Search for the cell housing the specified text and yield its (X, Y) center coordinate. 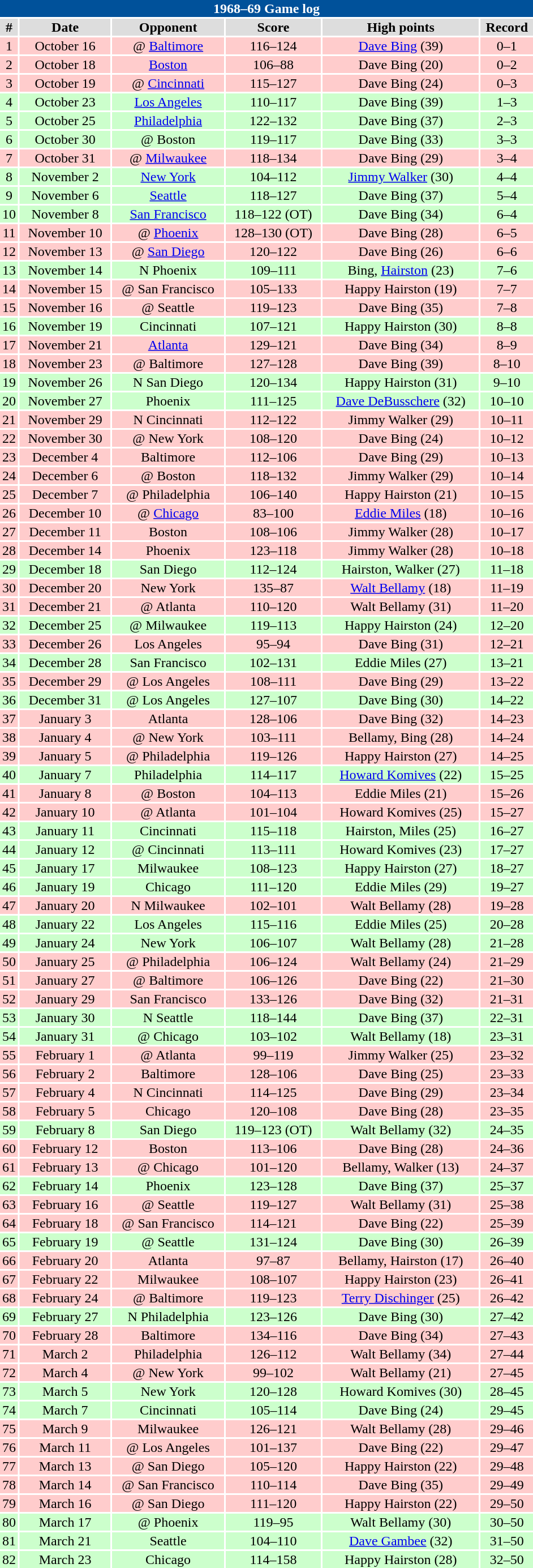
March 13 (65, 1466)
8–10 (507, 364)
65 (9, 1242)
11–18 (507, 569)
November 15 (65, 289)
25 (9, 494)
119–127 (273, 1204)
February 28 (65, 1335)
68 (9, 1298)
Bellamy, Hairston (17) (401, 1261)
29–48 (507, 1466)
21–29 (507, 962)
3–4 (507, 158)
10–15 (507, 494)
Howard Komives (23) (401, 849)
March 2 (65, 1354)
15 (9, 307)
Terry Dischinger (25) (401, 1298)
101–120 (273, 1167)
112–122 (273, 420)
N Milwaukee (168, 905)
60 (9, 1148)
January 22 (65, 924)
Bellamy, Walker (13) (401, 1167)
118–127 (273, 195)
February 24 (65, 1298)
133–126 (273, 999)
15–26 (507, 793)
December 28 (65, 663)
12–21 (507, 644)
33 (9, 644)
Walt Bellamy (24) (401, 962)
January 19 (65, 887)
8–8 (507, 326)
January 11 (65, 831)
October 30 (65, 139)
3–3 (507, 139)
119–95 (273, 1522)
114–125 (273, 1092)
7 (9, 158)
N Phoenix (168, 270)
27–42 (507, 1317)
28 (9, 550)
122–132 (273, 121)
10–10 (507, 401)
123–128 (273, 1186)
November 16 (65, 307)
73 (9, 1391)
October 23 (65, 102)
January 4 (65, 737)
114–121 (273, 1223)
29–45 (507, 1410)
61 (9, 1167)
113–106 (273, 1148)
27–45 (507, 1373)
31 (9, 606)
November 10 (65, 233)
Eddie Miles (29) (401, 887)
16–27 (507, 831)
Dave DeBusschere (32) (401, 401)
69 (9, 1317)
13–22 (507, 681)
106–88 (273, 65)
17 (9, 345)
March 14 (65, 1485)
104–113 (273, 793)
0–3 (507, 83)
30 (9, 588)
23–35 (507, 1111)
118–122 (OT) (273, 214)
Walt Bellamy (32) (401, 1130)
October 19 (65, 83)
26–42 (507, 1298)
20–28 (507, 924)
5–4 (507, 195)
79 (9, 1503)
126–112 (273, 1354)
Walt Bellamy (30) (401, 1522)
0–1 (507, 46)
October 31 (65, 158)
120–128 (273, 1391)
63 (9, 1204)
95–94 (273, 644)
November 30 (65, 438)
Eddie Miles (25) (401, 924)
105–114 (273, 1410)
34 (9, 663)
October 16 (65, 46)
December 21 (65, 606)
14–23 (507, 719)
13–21 (507, 663)
March 23 (65, 1560)
111–125 (273, 401)
November 8 (65, 214)
February 8 (65, 1130)
52 (9, 999)
7–6 (507, 270)
10–18 (507, 550)
115–127 (273, 83)
January 27 (65, 980)
November 2 (65, 177)
30–50 (507, 1522)
12–20 (507, 625)
23–31 (507, 1036)
3 (9, 83)
January 30 (65, 1018)
October 18 (65, 65)
Walt Bellamy (34) (401, 1354)
76 (9, 1447)
47 (9, 905)
19–28 (507, 905)
119–123 (OT) (273, 1130)
21–31 (507, 999)
43 (9, 831)
# (9, 27)
Happy Hairston (19) (401, 289)
29–46 (507, 1429)
Howard Komives (30) (401, 1391)
50 (9, 962)
October 25 (65, 121)
26–41 (507, 1279)
December 4 (65, 457)
Walt Bellamy (21) (401, 1373)
118–144 (273, 1018)
Dave Bing (25) (401, 1074)
4 (9, 102)
49 (9, 943)
20 (9, 401)
January 24 (65, 943)
November 23 (65, 364)
February 20 (65, 1261)
Bing, Hairston (23) (401, 270)
Bellamy, Bing (28) (401, 737)
0–2 (507, 65)
23–33 (507, 1074)
106–126 (273, 980)
February 14 (65, 1186)
Happy Hairston (23) (401, 1279)
24 (9, 476)
26–40 (507, 1261)
Happy Hairston (21) (401, 494)
120–122 (273, 251)
March 4 (65, 1373)
128–130 (OT) (273, 233)
December 18 (65, 569)
23–32 (507, 1055)
37 (9, 719)
67 (9, 1279)
Happy Hairston (24) (401, 625)
15–25 (507, 775)
126–121 (273, 1429)
February 27 (65, 1317)
Dave Bing (33) (401, 139)
February 12 (65, 1148)
113–111 (273, 849)
112–124 (273, 569)
6 (9, 139)
71 (9, 1354)
134–116 (273, 1335)
56 (9, 1074)
51 (9, 980)
Dave Gambee (32) (401, 1541)
February 13 (65, 1167)
Eddie Miles (21) (401, 793)
26 (9, 513)
1 (9, 46)
Hairston, Miles (25) (401, 831)
24–36 (507, 1148)
February 2 (65, 1074)
December 31 (65, 700)
November 13 (65, 251)
March 7 (65, 1410)
March 16 (65, 1503)
119–126 (273, 756)
March 17 (65, 1522)
1968–69 Game log (266, 8)
February 16 (65, 1204)
21 (9, 420)
11–19 (507, 588)
35 (9, 681)
123–126 (273, 1317)
131–124 (273, 1242)
54 (9, 1036)
November 27 (65, 401)
29–47 (507, 1447)
36 (9, 700)
January 10 (65, 812)
February 22 (65, 1279)
70 (9, 1335)
Happy Hairston (30) (401, 326)
25–37 (507, 1186)
29–50 (507, 1503)
107–121 (273, 326)
42 (9, 812)
9–10 (507, 382)
102–101 (273, 905)
N Seattle (168, 1018)
4–4 (507, 177)
104–112 (273, 177)
8 (9, 177)
10–12 (507, 438)
83–100 (273, 513)
Happy Hairston (28) (401, 1560)
108–107 (273, 1279)
7–7 (507, 289)
March 11 (65, 1447)
January 12 (65, 849)
December 11 (65, 532)
112–106 (273, 457)
120–108 (273, 1111)
17–27 (507, 849)
115–116 (273, 924)
74 (9, 1410)
14–25 (507, 756)
45 (9, 868)
14–24 (507, 737)
December 7 (65, 494)
135–87 (273, 588)
105–120 (273, 1466)
110–120 (273, 606)
6–6 (507, 251)
105–133 (273, 289)
November 19 (65, 326)
Eddie Miles (27) (401, 663)
December 10 (65, 513)
104–110 (273, 1541)
December 14 (65, 550)
21–30 (507, 980)
Score (273, 27)
119–113 (273, 625)
110–114 (273, 1485)
102–131 (273, 663)
10–17 (507, 532)
78 (9, 1485)
February 19 (65, 1242)
2 (9, 65)
November 6 (65, 195)
18 (9, 364)
November 21 (65, 345)
103–102 (273, 1036)
22–31 (507, 1018)
January 5 (65, 756)
January 7 (65, 775)
11–20 (507, 606)
115–118 (273, 831)
24–37 (507, 1167)
119–117 (273, 139)
19–27 (507, 887)
27–43 (507, 1335)
127–128 (273, 364)
66 (9, 1261)
Happy Hairston (31) (401, 382)
32 (9, 625)
10 (9, 214)
28–45 (507, 1391)
48 (9, 924)
December 20 (65, 588)
57 (9, 1092)
Jimmy Walker (25) (401, 1055)
72 (9, 1373)
25–39 (507, 1223)
5 (9, 121)
23–34 (507, 1092)
November 26 (65, 382)
25–38 (507, 1204)
29 (9, 569)
10–11 (507, 420)
75 (9, 1429)
103–111 (273, 737)
12 (9, 251)
January 31 (65, 1036)
Hairston, Walker (27) (401, 569)
11 (9, 233)
January 3 (65, 719)
120–134 (273, 382)
26–39 (507, 1242)
December 26 (65, 644)
January 17 (65, 868)
Jimmy Walker (30) (401, 177)
6–4 (507, 214)
10–13 (507, 457)
106–107 (273, 943)
101–104 (273, 812)
21–28 (507, 943)
December 29 (65, 681)
14–22 (507, 700)
97–87 (273, 1261)
13 (9, 270)
32–50 (507, 1560)
106–124 (273, 962)
16 (9, 326)
22 (9, 438)
December 25 (65, 625)
114–158 (273, 1560)
99–119 (273, 1055)
Opponent (168, 27)
109–111 (273, 270)
31–50 (507, 1541)
15–27 (507, 812)
January 29 (65, 999)
39 (9, 756)
110–117 (273, 102)
March 9 (65, 1429)
64 (9, 1223)
2–3 (507, 121)
High points (401, 27)
108–111 (273, 681)
123–118 (273, 550)
77 (9, 1466)
80 (9, 1522)
82 (9, 1560)
23 (9, 457)
129–121 (273, 345)
14 (9, 289)
Date (65, 27)
January 20 (65, 905)
38 (9, 737)
Dave Bing (26) (401, 251)
27 (9, 532)
10–14 (507, 476)
February 4 (65, 1092)
6–5 (507, 233)
62 (9, 1186)
99–102 (273, 1373)
Howard Komives (22) (401, 775)
53 (9, 1018)
59 (9, 1130)
127–107 (273, 700)
81 (9, 1541)
7–8 (507, 307)
116–124 (273, 46)
March 21 (65, 1541)
118–132 (273, 476)
108–123 (273, 868)
41 (9, 793)
N San Diego (168, 382)
January 25 (65, 962)
1–3 (507, 102)
January 8 (65, 793)
December 6 (65, 476)
N Philadelphia (168, 1317)
46 (9, 887)
March 5 (65, 1391)
114–117 (273, 775)
Eddie Miles (18) (401, 513)
40 (9, 775)
Record (507, 27)
February 5 (65, 1111)
19 (9, 382)
18–27 (507, 868)
February 1 (65, 1055)
9 (9, 195)
108–106 (273, 532)
118–134 (273, 158)
108–120 (273, 438)
November 29 (65, 420)
8–9 (507, 345)
November 14 (65, 270)
10–16 (507, 513)
44 (9, 849)
Dave Bing (20) (401, 65)
24–35 (507, 1130)
101–137 (273, 1447)
29–49 (507, 1485)
Howard Komives (25) (401, 812)
Dave Bing (31) (401, 644)
55 (9, 1055)
February 18 (65, 1223)
106–140 (273, 494)
27–44 (507, 1354)
58 (9, 1111)
